Determine the (x, y) coordinate at the center of the cell enclosing the given text.  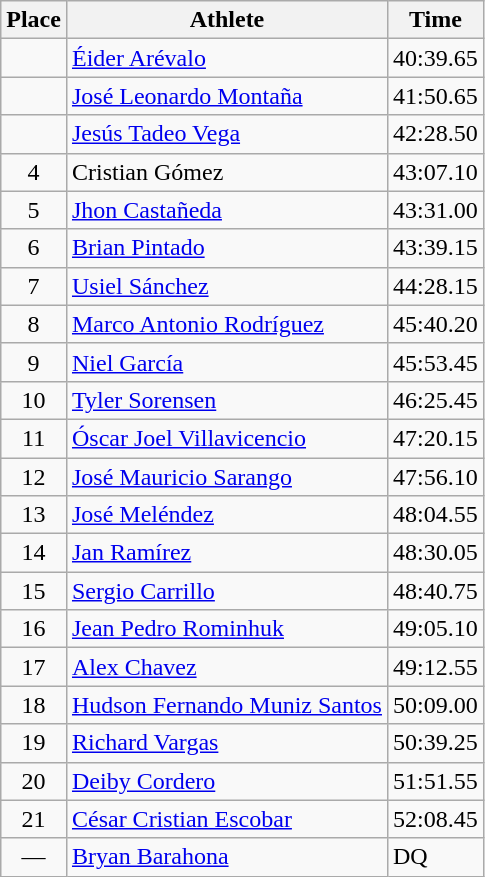
Alex Chavez (226, 667)
César Cristian Escobar (226, 819)
46:25.45 (435, 400)
16 (34, 629)
49:05.10 (435, 629)
45:53.45 (435, 362)
José Mauricio Sarango (226, 477)
19 (34, 743)
44:28.15 (435, 286)
43:07.10 (435, 172)
Sergio Carrillo (226, 591)
Brian Pintado (226, 248)
Niel García (226, 362)
Jesús Tadeo Vega (226, 134)
5 (34, 210)
8 (34, 324)
Tyler Sorensen (226, 400)
Athlete (226, 20)
— (34, 857)
Cristian Gómez (226, 172)
49:12.55 (435, 667)
7 (34, 286)
43:39.15 (435, 248)
15 (34, 591)
51:51.55 (435, 781)
Bryan Barahona (226, 857)
17 (34, 667)
21 (34, 819)
20 (34, 781)
Hudson Fernando Muniz Santos (226, 705)
48:04.55 (435, 515)
9 (34, 362)
José Meléndez (226, 515)
11 (34, 438)
4 (34, 172)
Éider Arévalo (226, 58)
DQ (435, 857)
Time (435, 20)
43:31.00 (435, 210)
Jhon Castañeda (226, 210)
42:28.50 (435, 134)
Jan Ramírez (226, 553)
10 (34, 400)
50:39.25 (435, 743)
52:08.45 (435, 819)
18 (34, 705)
47:56.10 (435, 477)
Óscar Joel Villavicencio (226, 438)
40:39.65 (435, 58)
48:40.75 (435, 591)
Place (34, 20)
45:40.20 (435, 324)
Deiby Cordero (226, 781)
47:20.15 (435, 438)
6 (34, 248)
48:30.05 (435, 553)
13 (34, 515)
12 (34, 477)
Marco Antonio Rodríguez (226, 324)
14 (34, 553)
Usiel Sánchez (226, 286)
Jean Pedro Rominhuk (226, 629)
Richard Vargas (226, 743)
José Leonardo Montaña (226, 96)
41:50.65 (435, 96)
50:09.00 (435, 705)
